Search for the cell housing the specified text and yield its (X, Y) center coordinate. 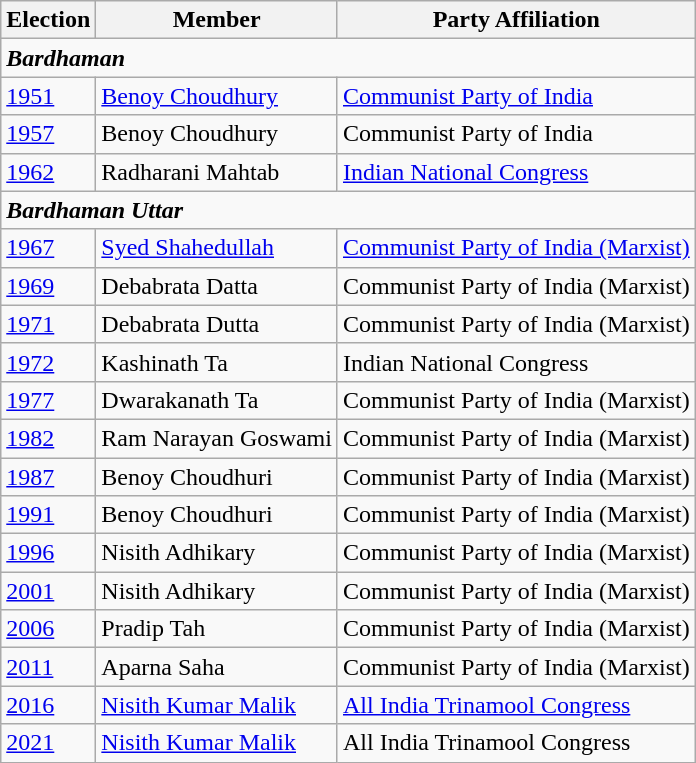
1971 (48, 324)
1969 (48, 286)
1982 (48, 438)
Bardhaman Uttar (348, 210)
Party Affiliation (516, 20)
1987 (48, 477)
1967 (48, 248)
1957 (48, 134)
Kashinath Ta (217, 362)
Dwarakanath Ta (217, 400)
2006 (48, 629)
1962 (48, 172)
2016 (48, 705)
Bardhaman (348, 58)
Ram Narayan Goswami (217, 438)
Debabrata Datta (217, 286)
Member (217, 20)
2021 (48, 743)
Radharani Mahtab (217, 172)
Aparna Saha (217, 667)
Election (48, 20)
1996 (48, 553)
Pradip Tah (217, 629)
Debabrata Dutta (217, 324)
1951 (48, 96)
2011 (48, 667)
2001 (48, 591)
Syed Shahedullah (217, 248)
1991 (48, 515)
1977 (48, 400)
1972 (48, 362)
